Search for the cell housing the specified text and yield its [x, y] center coordinate. 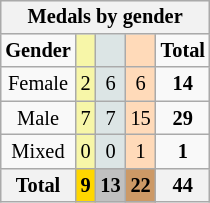
9 [86, 185]
44 [183, 185]
2 [86, 84]
13 [111, 185]
15 [141, 118]
Medals by gender [105, 17]
14 [183, 84]
Gender [38, 51]
22 [141, 185]
Male [38, 118]
Female [38, 84]
29 [183, 118]
Mixed [38, 152]
